Extract the [x, y] coordinate from the center of the cell holding the provided text.  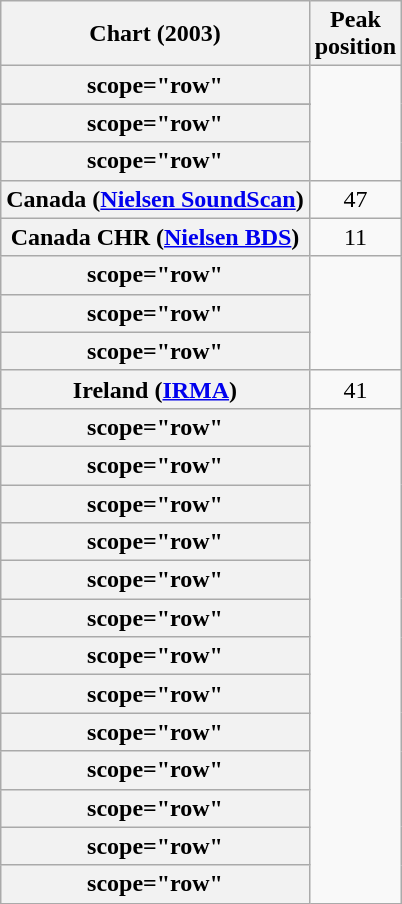
Peakposition [355, 34]
41 [355, 389]
Canada CHR (Nielsen BDS) [155, 237]
Ireland (IRMA) [155, 389]
Canada (Nielsen SoundScan) [155, 199]
Chart (2003) [155, 34]
11 [355, 237]
47 [355, 199]
